For the text-containing cell, return its midpoint in (X, Y) coordinate format. 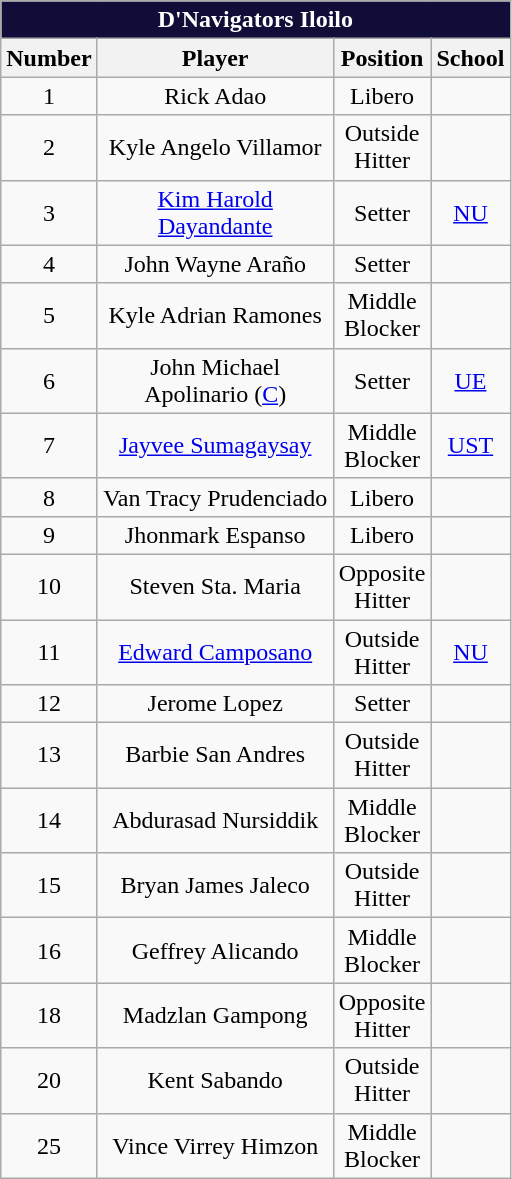
Kyle Angelo Villamor (215, 148)
8 (49, 497)
Kim Harold Dayandante (215, 212)
Geffrey Alicando (215, 950)
UE (470, 380)
Vince Virrey Himzon (215, 1146)
Jerome Lopez (215, 704)
12 (49, 704)
Abdurasad Nursiddik (215, 820)
4 (49, 264)
Madzlan Gampong (215, 1016)
15 (49, 886)
25 (49, 1146)
Kyle Adrian Ramones (215, 316)
1 (49, 96)
John Michael Apolinario (C) (215, 380)
7 (49, 446)
2 (49, 148)
Number (49, 58)
10 (49, 586)
Steven Sta. Maria (215, 586)
Rick Adao (215, 96)
11 (49, 652)
Player (215, 58)
UST (470, 446)
Barbie San Andres (215, 756)
6 (49, 380)
D'Navigators Iloilo (256, 20)
18 (49, 1016)
3 (49, 212)
13 (49, 756)
Jhonmark Espanso (215, 535)
Van Tracy Prudenciado (215, 497)
Edward Camposano (215, 652)
5 (49, 316)
9 (49, 535)
Position (382, 58)
Jayvee Sumagaysay (215, 446)
John Wayne Araño (215, 264)
20 (49, 1080)
Kent Sabando (215, 1080)
16 (49, 950)
14 (49, 820)
School (470, 58)
Bryan James Jaleco (215, 886)
